For the text-containing cell, return its midpoint in (x, y) coordinate format. 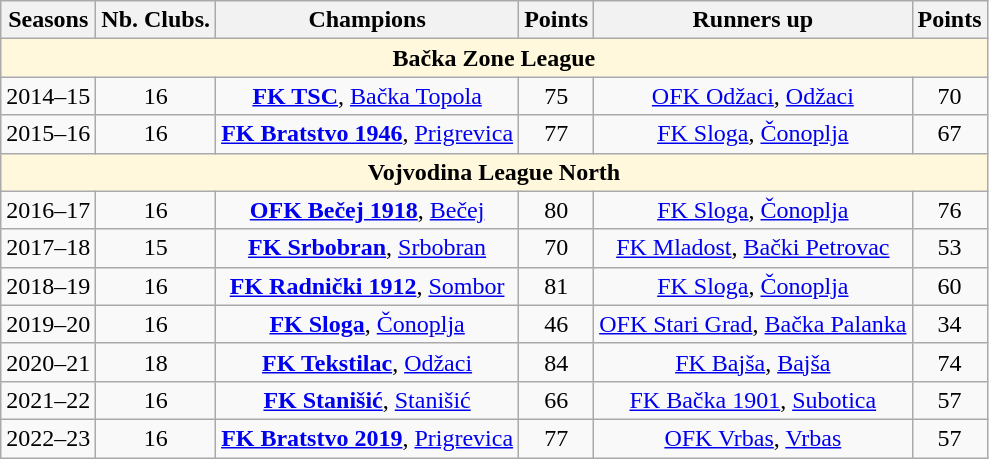
53 (950, 248)
Runners up (753, 20)
FK Radnički 1912, Sombor (368, 286)
2019–20 (48, 324)
76 (950, 210)
2022–23 (48, 438)
Bačka Zone League (494, 58)
OFK Odžaci, Odžaci (753, 96)
75 (556, 96)
46 (556, 324)
FK Bajša, Bajša (753, 362)
66 (556, 400)
67 (950, 134)
FK Mladost, Bački Petrovac (753, 248)
2014–15 (48, 96)
Seasons (48, 20)
81 (556, 286)
15 (156, 248)
FK Srbobran, Srbobran (368, 248)
FK Stanišić, Stanišić (368, 400)
FK Bačka 1901, Subotica (753, 400)
34 (950, 324)
FK Tekstilac, Odžaci (368, 362)
74 (950, 362)
OFK Bečej 1918, Bečej (368, 210)
OFK Vrbas, Vrbas (753, 438)
Vojvodina League North (494, 172)
FK Bratstvo 2019, Prigrevica (368, 438)
2017–18 (48, 248)
2016–17 (48, 210)
80 (556, 210)
2018–19 (48, 286)
84 (556, 362)
60 (950, 286)
FK TSC, Bačka Topola (368, 96)
FK Bratstvo 1946, Prigrevica (368, 134)
2021–22 (48, 400)
Champions (368, 20)
OFK Stari Grad, Bačka Palanka (753, 324)
2015–16 (48, 134)
Nb. Clubs. (156, 20)
18 (156, 362)
2020–21 (48, 362)
